Determine the [x, y] coordinate at the center of the cell enclosing the given text.  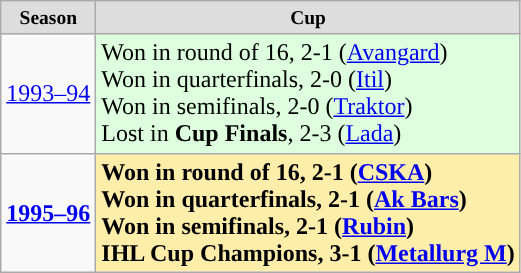
Season [48, 18]
1995–96 [48, 212]
Won in round of 16, 2-1 (CSKA) Won in quarterfinals, 2-1 (Ak Bars) Won in semifinals, 2-1 (Rubin) IHL Cup Champions, 3-1 (Metallurg M) [308, 212]
Cup [308, 18]
Won in round of 16, 2-1 (Avangard) Won in quarterfinals, 2-0 (Itil) Won in semifinals, 2-0 (Traktor) Lost in Cup Finals, 2-3 (Lada) [308, 94]
1993–94 [48, 94]
